Search for the cell housing the specified text and yield its (x, y) center coordinate. 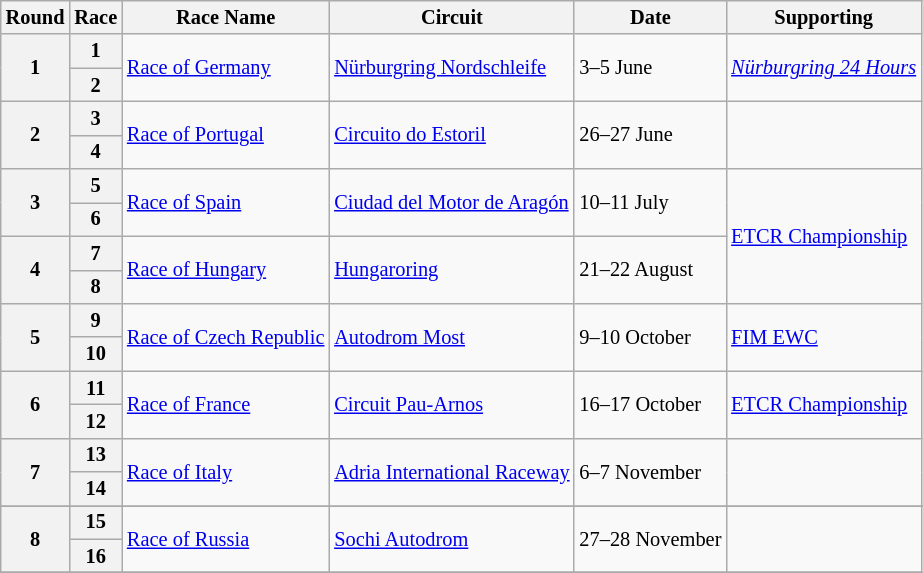
Race of Italy (226, 472)
16–17 October (650, 404)
Adria International Raceway (452, 472)
15 (96, 522)
10 (96, 354)
Round (36, 17)
9 (96, 320)
Race of France (226, 404)
Circuit (452, 17)
6–7 November (650, 472)
Nürburgring Nordschleife (452, 68)
27–28 November (650, 538)
11 (96, 388)
FIM EWC (824, 336)
Sochi Autodrom (452, 538)
Date (650, 17)
3–5 June (650, 68)
21–22 August (650, 270)
Race of Portugal (226, 134)
Race Name (226, 17)
14 (96, 489)
12 (96, 421)
13 (96, 455)
Race (96, 17)
Race of Czech Republic (226, 336)
Race of Hungary (226, 270)
Circuito do Estoril (452, 134)
Supporting (824, 17)
9–10 October (650, 336)
26–27 June (650, 134)
Race of Russia (226, 538)
Hungaroring (452, 270)
Race of Spain (226, 202)
Autodrom Most (452, 336)
10–11 July (650, 202)
Race of Germany (226, 68)
Ciudad del Motor de Aragón (452, 202)
Circuit Pau-Arnos (452, 404)
16 (96, 556)
Nürburgring 24 Hours (824, 68)
